Extract the [x, y] coordinate from the center of the cell holding the provided text.  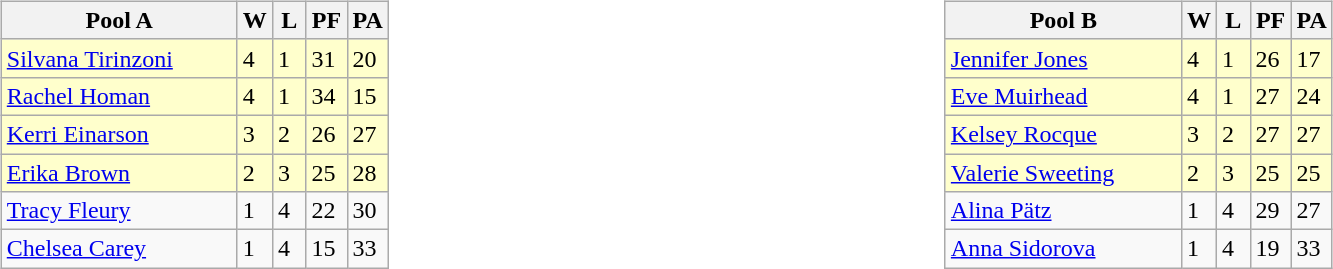
Jennifer Jones [1063, 58]
Rachel Homan [119, 96]
22 [326, 211]
31 [326, 58]
Anna Sidorova [1063, 249]
Erika Brown [119, 173]
19 [1270, 249]
17 [1312, 58]
Valerie Sweeting [1063, 173]
Alina Pätz [1063, 211]
24 [1312, 96]
Silvana Tirinzoni [119, 58]
Pool A [119, 20]
Tracy Fleury [119, 211]
29 [1270, 211]
30 [368, 211]
28 [368, 173]
Kelsey Rocque [1063, 134]
34 [326, 96]
Eve Muirhead [1063, 96]
Chelsea Carey [119, 249]
20 [368, 58]
Pool B [1063, 20]
Kerri Einarson [119, 134]
